Extract the (X, Y) coordinate from the center of the cell holding the provided text.  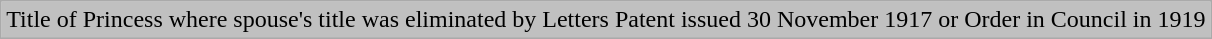
Title of Princess where spouse's title was eliminated by Letters Patent issued 30 November 1917 or Order in Council in 1919 (606, 20)
